Extract the (x, y) coordinate from the center of the cell holding the provided text.  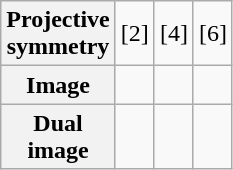
Projectivesymmetry (58, 34)
Dualimage (58, 136)
Image (58, 85)
[4] (174, 34)
[6] (212, 34)
[2] (134, 34)
